Return (x, y) of the center of cell containing provided text 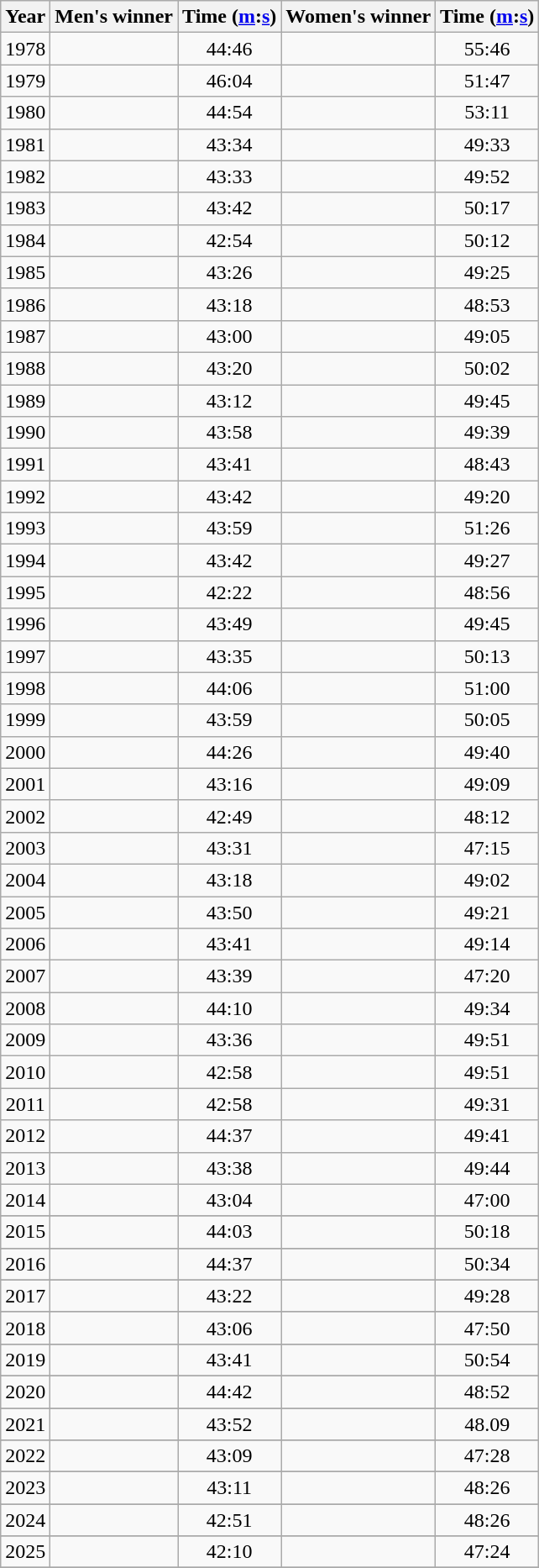
50:02 (487, 368)
50:12 (487, 240)
43:22 (230, 1296)
1978 (25, 49)
47:50 (487, 1328)
2005 (25, 912)
2020 (25, 1392)
55:46 (487, 49)
43:09 (230, 1456)
48:12 (487, 816)
2002 (25, 816)
43:00 (230, 336)
44:54 (230, 113)
44:26 (230, 752)
43:33 (230, 176)
48.09 (487, 1424)
1982 (25, 176)
43:49 (230, 624)
47:20 (487, 976)
50:34 (487, 1264)
1981 (25, 145)
47:00 (487, 1200)
2021 (25, 1424)
1983 (25, 208)
48:43 (487, 465)
1990 (25, 433)
2022 (25, 1456)
44:10 (230, 1008)
2023 (25, 1488)
49:27 (487, 560)
2013 (25, 1168)
43:31 (230, 848)
42:51 (230, 1520)
49:09 (487, 784)
49:05 (487, 336)
2015 (25, 1232)
47:24 (487, 1552)
2024 (25, 1520)
Year (25, 17)
44:46 (230, 49)
51:47 (487, 81)
2011 (25, 1104)
49:31 (487, 1104)
43:35 (230, 656)
50:17 (487, 208)
49:41 (487, 1136)
Women's winner (358, 17)
42:10 (230, 1552)
2016 (25, 1264)
2014 (25, 1200)
43:04 (230, 1200)
1996 (25, 624)
49:34 (487, 1008)
1991 (25, 465)
2025 (25, 1552)
49:33 (487, 145)
49:28 (487, 1296)
2018 (25, 1328)
49:02 (487, 880)
42:22 (230, 592)
49:14 (487, 944)
43:52 (230, 1424)
42:54 (230, 240)
51:26 (487, 529)
2012 (25, 1136)
53:11 (487, 113)
1997 (25, 656)
43:34 (230, 145)
42:49 (230, 816)
48:53 (487, 304)
43:11 (230, 1488)
48:52 (487, 1392)
2001 (25, 784)
49:20 (487, 497)
2017 (25, 1296)
49:44 (487, 1168)
1998 (25, 688)
50:54 (487, 1360)
50:05 (487, 720)
47:28 (487, 1456)
2008 (25, 1008)
1993 (25, 529)
43:12 (230, 401)
46:04 (230, 81)
1979 (25, 81)
47:15 (487, 848)
43:20 (230, 368)
51:00 (487, 688)
50:13 (487, 656)
2006 (25, 944)
1984 (25, 240)
44:42 (230, 1392)
44:03 (230, 1232)
1985 (25, 272)
48:56 (487, 592)
49:40 (487, 752)
1988 (25, 368)
43:36 (230, 1040)
43:06 (230, 1328)
2019 (25, 1360)
43:39 (230, 976)
49:21 (487, 912)
1986 (25, 304)
1987 (25, 336)
43:26 (230, 272)
49:52 (487, 176)
2010 (25, 1072)
1989 (25, 401)
1999 (25, 720)
2004 (25, 880)
44:06 (230, 688)
43:58 (230, 433)
2009 (25, 1040)
2000 (25, 752)
43:38 (230, 1168)
43:50 (230, 912)
49:39 (487, 433)
43:16 (230, 784)
50:18 (487, 1232)
2007 (25, 976)
1980 (25, 113)
1994 (25, 560)
1995 (25, 592)
Men's winner (114, 17)
1992 (25, 497)
2003 (25, 848)
49:25 (487, 272)
